Identify which cell holds the provided text, then report its [X, Y] central coordinate. 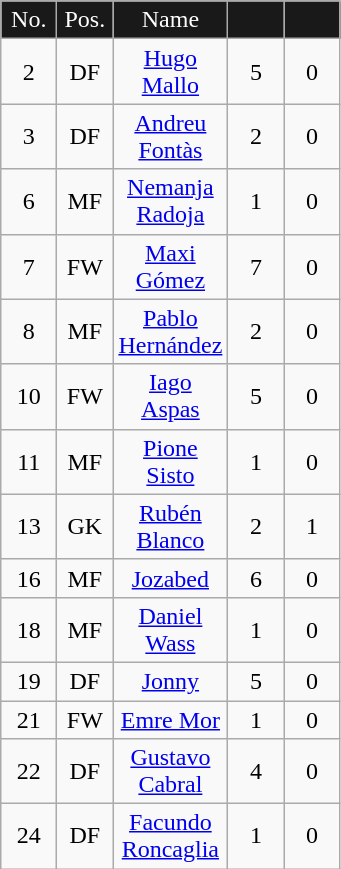
Maxi Gómez [170, 266]
Daniel Wass [170, 630]
Hugo Mallo [170, 72]
Jonny [170, 681]
Nemanja Radoja [170, 202]
3 [29, 136]
13 [29, 526]
No. [29, 20]
22 [29, 772]
Pos. [85, 20]
Emre Mor [170, 719]
GK [85, 526]
16 [29, 578]
18 [29, 630]
11 [29, 462]
Name [170, 20]
Andreu Fontàs [170, 136]
19 [29, 681]
Rubén Blanco [170, 526]
Gustavo Cabral [170, 772]
24 [29, 836]
21 [29, 719]
Iago Aspas [170, 396]
8 [29, 332]
Pione Sisto [170, 462]
4 [256, 772]
Pablo Hernández [170, 332]
Facundo Roncaglia [170, 836]
Jozabed [170, 578]
10 [29, 396]
